Extract the [X, Y] coordinate from the center of the cell holding the provided text.  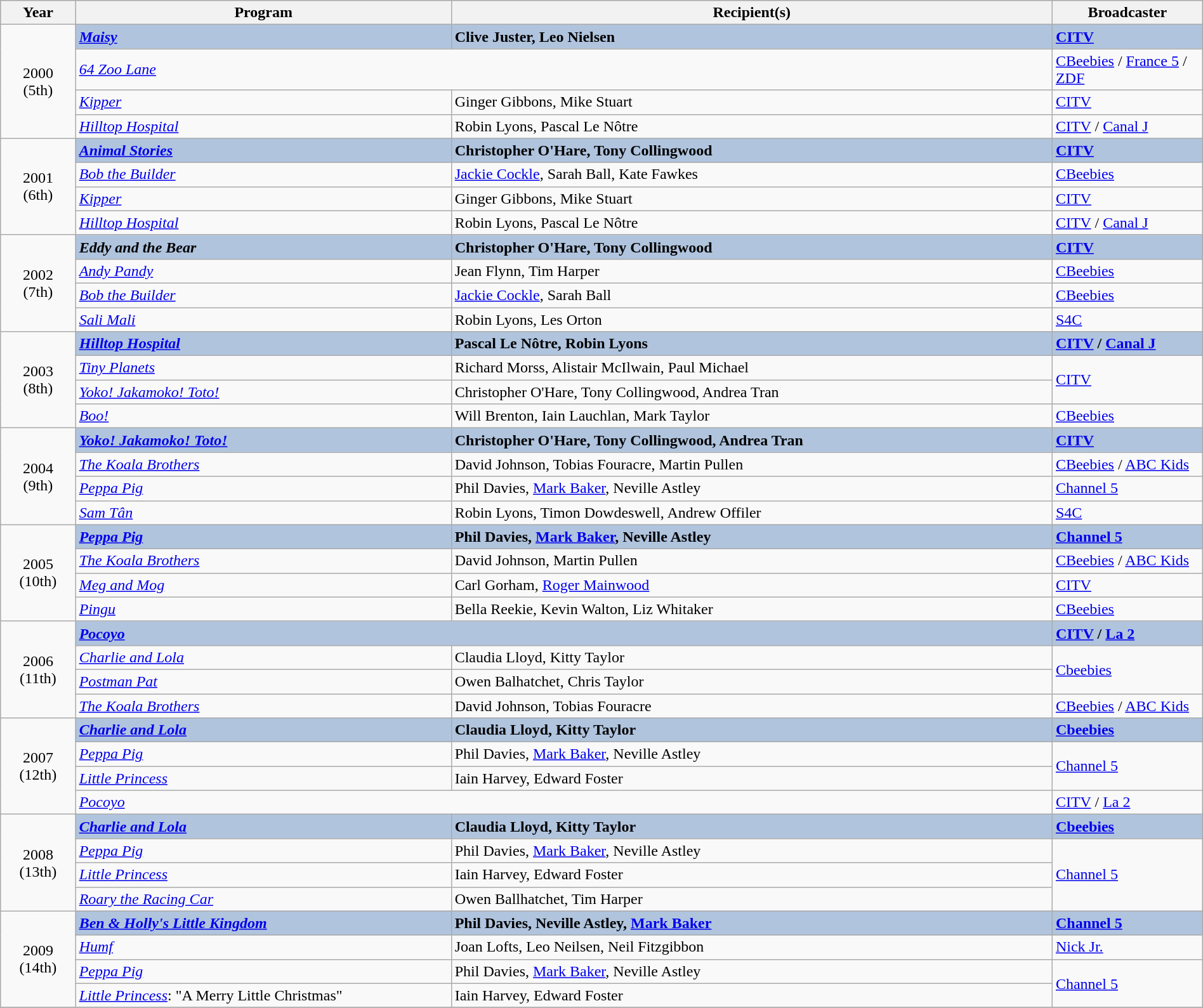
Bella Reekie, Kevin Walton, Liz Whitaker [751, 609]
Year [38, 13]
Robin Lyons, Les Orton [751, 319]
Maisy [263, 37]
Joan Lofts, Leo Neilsen, Neil Fitzgibbon [751, 947]
Humf [263, 947]
Boo! [263, 416]
Meg and Mog [263, 585]
Richard Morss, Alistair McIlwain, Paul Michael [751, 368]
Sali Mali [263, 319]
2003(8th) [38, 380]
Recipient(s) [751, 13]
Nick Jr. [1127, 947]
Jackie Cockle, Sarah Ball, Kate Fawkes [751, 174]
David Johnson, Martin Pullen [751, 561]
2004(9th) [38, 476]
Will Brenton, Iain Lauchlan, Mark Taylor [751, 416]
2000(5th) [38, 81]
CBeebies / France 5 / ZDF [1127, 70]
2006(11th) [38, 669]
Pascal Le Nôtre, Robin Lyons [751, 344]
Jackie Cockle, Sarah Ball [751, 295]
2005(10th) [38, 573]
Phil Davies, Neville Astley, Mark Baker [751, 923]
Animal Stories [263, 150]
Eddy and the Bear [263, 247]
David Johnson, Tobias Fouracre, Martin Pullen [751, 464]
Tiny Planets [263, 368]
Roary the Racing Car [263, 899]
Postman Pat [263, 681]
Program [263, 13]
Clive Juster, Leo Nielsen [751, 37]
Owen Balhatchet, Chris Taylor [751, 681]
64 Zoo Lane [563, 70]
Little Princess: "A Merry Little Christmas" [263, 995]
Andy Pandy [263, 271]
David Johnson, Tobias Fouracre [751, 706]
2009(14th) [38, 959]
Owen Ballhatchet, Tim Harper [751, 899]
2008(13th) [38, 863]
Carl Gorham, Roger Mainwood [751, 585]
2007(12th) [38, 766]
Robin Lyons, Timon Dowdeswell, Andrew Offiler [751, 513]
Sam Tân [263, 513]
Broadcaster [1127, 13]
Jean Flynn, Tim Harper [751, 271]
2001(6th) [38, 187]
Pingu [263, 609]
Ben & Holly's Little Kingdom [263, 923]
2002(7th) [38, 283]
